Pinpoint the cell where the given text exists, returning its [x, y] midpoint coordinate. 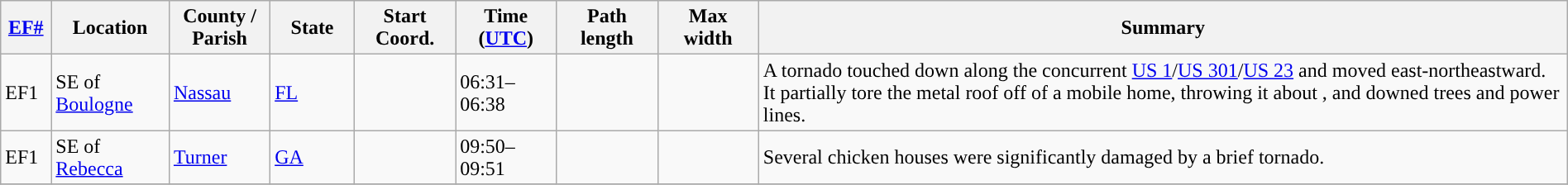
06:31–06:38 [506, 92]
GA [313, 157]
EF# [26, 28]
Max width [708, 28]
State [313, 28]
Several chicken houses were significantly damaged by a brief tornado. [1163, 157]
Path length [607, 28]
Nassau [219, 92]
Start Coord. [404, 28]
Location [111, 28]
Time (UTC) [506, 28]
SE of Rebecca [111, 157]
FL [313, 92]
Summary [1163, 28]
Turner [219, 157]
SE of Boulogne [111, 92]
County / Parish [219, 28]
09:50–09:51 [506, 157]
